Capture the cell that displays the provided text and extract its (x, y) central coordinate. 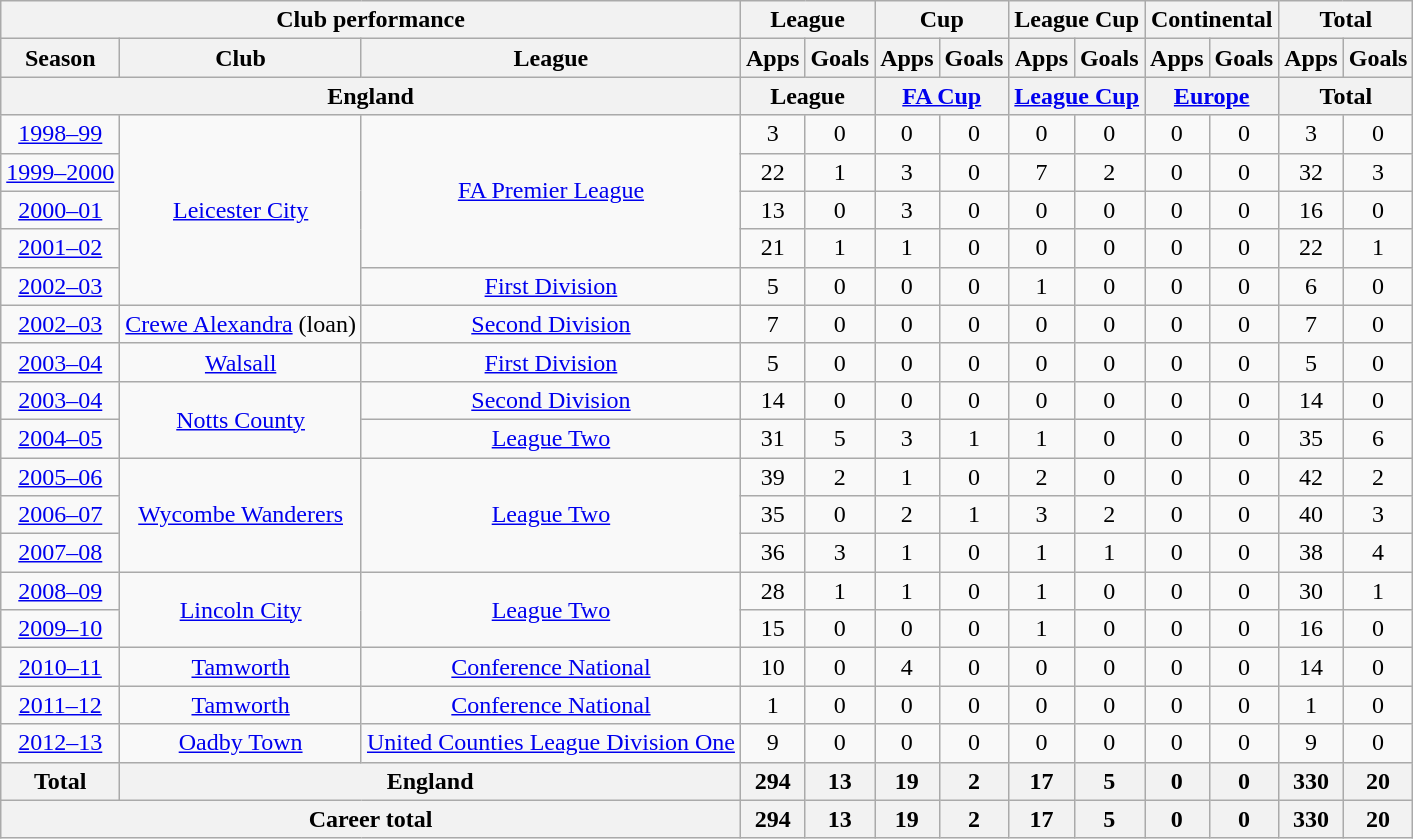
Career total (371, 819)
United Counties League Division One (550, 743)
10 (772, 667)
2010–11 (60, 667)
2000–01 (60, 210)
2009–10 (60, 629)
Leicester City (241, 210)
Europe (1212, 96)
28 (772, 591)
Walsall (241, 362)
38 (1311, 553)
36 (772, 553)
15 (772, 629)
40 (1311, 515)
Notts County (241, 419)
2006–07 (60, 515)
Oadby Town (241, 743)
Continental (1212, 20)
Cup (942, 20)
FA Cup (942, 96)
Wycombe Wanderers (241, 515)
Season (60, 58)
32 (1311, 172)
39 (772, 477)
Club performance (371, 20)
2012–13 (60, 743)
30 (1311, 591)
2011–12 (60, 705)
31 (772, 438)
1998–99 (60, 134)
Club (241, 58)
2001–02 (60, 248)
2005–06 (60, 477)
42 (1311, 477)
Lincoln City (241, 610)
2007–08 (60, 553)
21 (772, 248)
2008–09 (60, 591)
2004–05 (60, 438)
FA Premier League (550, 191)
1999–2000 (60, 172)
Crewe Alexandra (loan) (241, 324)
